Locate the cell with the specified text and output its [X, Y] center coordinate. 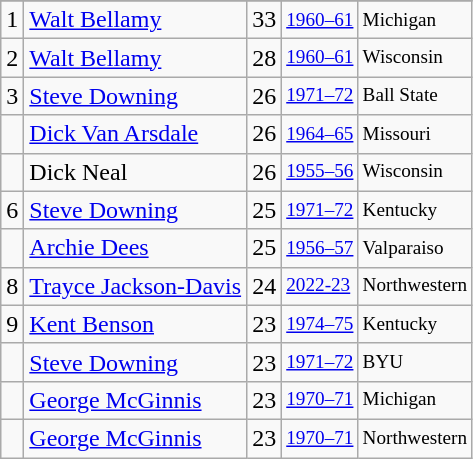
3 [12, 96]
1964–65 [320, 134]
8 [12, 286]
Missouri [415, 134]
24 [264, 286]
Ball State [415, 96]
1 [12, 20]
1955–56 [320, 172]
33 [264, 20]
28 [264, 58]
BYU [415, 362]
Dick Neal [136, 172]
1956–57 [320, 248]
1974–75 [320, 324]
2022-23 [320, 286]
9 [12, 324]
6 [12, 210]
Valparaiso [415, 248]
Dick Van Arsdale [136, 134]
Trayce Jackson-Davis [136, 286]
2 [12, 58]
Kent Benson [136, 324]
Archie Dees [136, 248]
